Return the (X, Y) coordinate for the center point of the cell that contains the specified text.  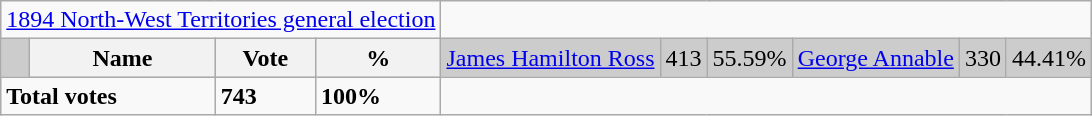
Total votes (108, 96)
55.59% (750, 58)
743 (265, 96)
% (378, 58)
Name (123, 58)
330 (982, 58)
Vote (265, 58)
George Annable (876, 58)
1894 North-West Territories general election (221, 20)
100% (378, 96)
413 (684, 58)
44.41% (1048, 58)
James Hamilton Ross (550, 58)
